Return (x, y) of the center of cell containing provided text 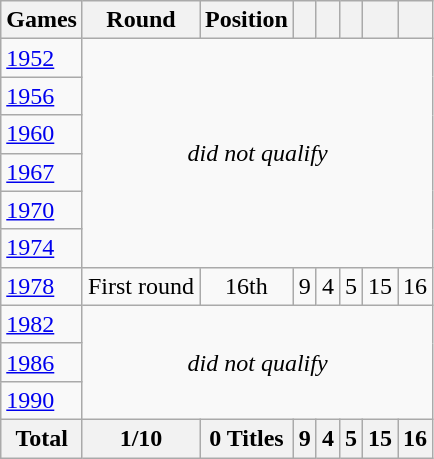
1986 (42, 362)
Round (140, 20)
1982 (42, 324)
Total (42, 438)
1990 (42, 400)
First round (140, 286)
0 Titles (247, 438)
1967 (42, 172)
Position (247, 20)
1974 (42, 248)
Games (42, 20)
1970 (42, 210)
1952 (42, 58)
1956 (42, 96)
16th (247, 286)
1978 (42, 286)
1/10 (140, 438)
1960 (42, 134)
